From the cell containing the given text, extract its center point as (x, y) coordinate. 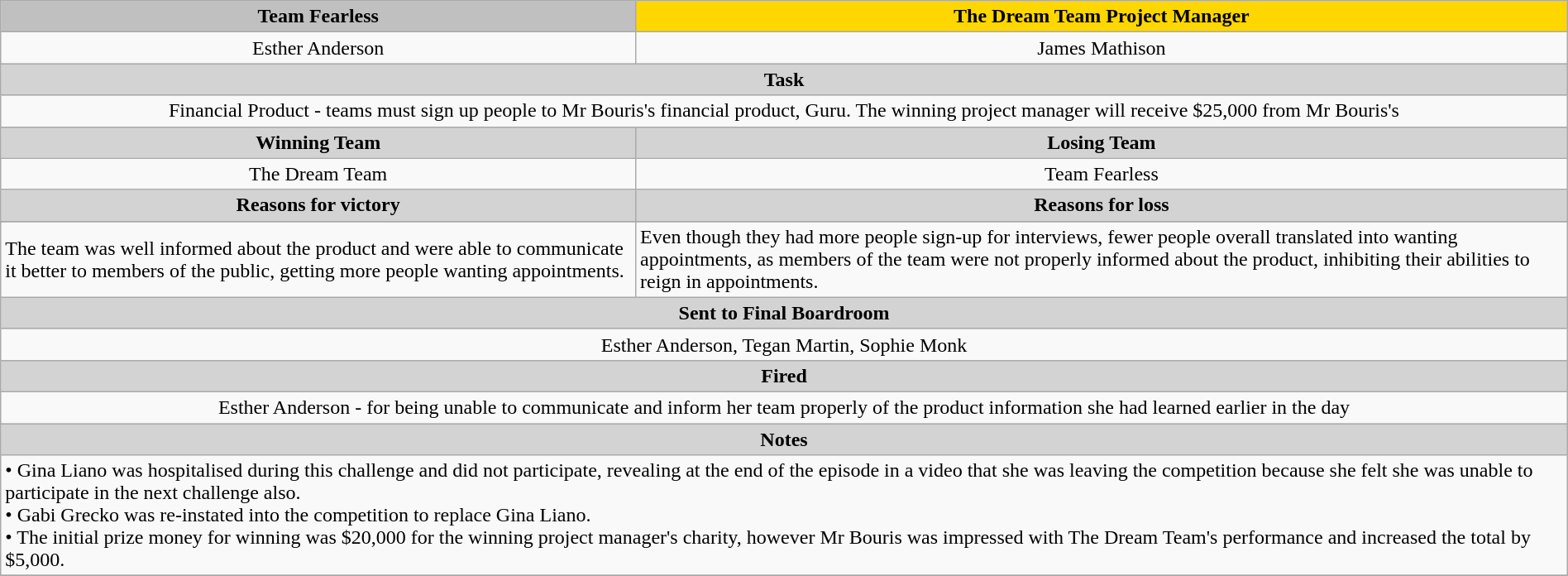
Reasons for loss (1102, 205)
The Dream Team Project Manager (1102, 17)
Fired (784, 376)
Reasons for victory (318, 205)
Esther Anderson - for being unable to communicate and inform her team properly of the product information she had learned earlier in the day (784, 407)
Sent to Final Boardroom (784, 313)
Losing Team (1102, 142)
Winning Team (318, 142)
Task (784, 79)
Esther Anderson (318, 48)
Notes (784, 439)
Esther Anderson, Tegan Martin, Sophie Monk (784, 344)
James Mathison (1102, 48)
The Dream Team (318, 174)
